From the cell containing the given text, extract its center point as [x, y] coordinate. 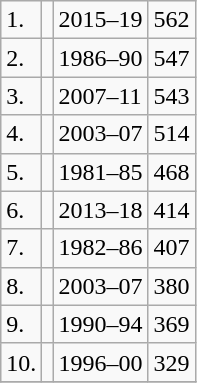
1990–94 [100, 324]
380 [172, 286]
1996–00 [100, 362]
2. [22, 58]
6. [22, 210]
369 [172, 324]
562 [172, 20]
468 [172, 172]
2015–19 [100, 20]
10. [22, 362]
8. [22, 286]
407 [172, 248]
7. [22, 248]
543 [172, 96]
5. [22, 172]
1986–90 [100, 58]
547 [172, 58]
1982–86 [100, 248]
4. [22, 134]
3. [22, 96]
514 [172, 134]
1. [22, 20]
9. [22, 324]
329 [172, 362]
2007–11 [100, 96]
1981–85 [100, 172]
2013–18 [100, 210]
414 [172, 210]
